Return (X, Y) of the center of cell containing provided text 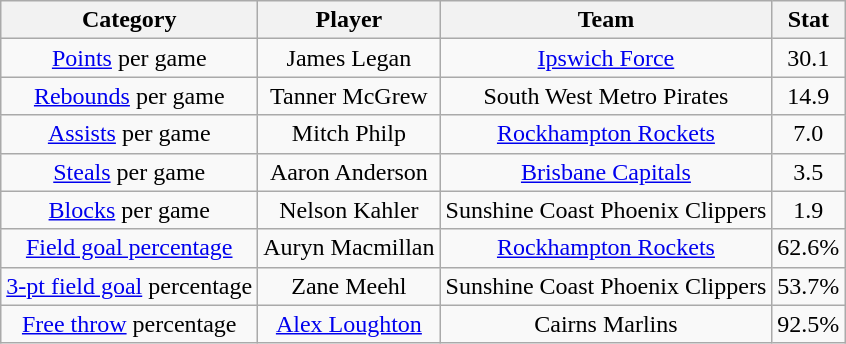
92.5% (808, 324)
Steals per game (130, 172)
Stat (808, 20)
Alex Loughton (349, 324)
South West Metro Pirates (606, 96)
Nelson Kahler (349, 210)
Mitch Philp (349, 134)
1.9 (808, 210)
Zane Meehl (349, 286)
Assists per game (130, 134)
Aaron Anderson (349, 172)
Auryn Macmillan (349, 248)
Player (349, 20)
Team (606, 20)
62.6% (808, 248)
Tanner McGrew (349, 96)
53.7% (808, 286)
3.5 (808, 172)
Cairns Marlins (606, 324)
Category (130, 20)
Blocks per game (130, 210)
14.9 (808, 96)
7.0 (808, 134)
30.1 (808, 58)
3-pt field goal percentage (130, 286)
Brisbane Capitals (606, 172)
Field goal percentage (130, 248)
James Legan (349, 58)
Rebounds per game (130, 96)
Ipswich Force (606, 58)
Points per game (130, 58)
Free throw percentage (130, 324)
